Detect which cell encompasses the target text, then output its (X, Y) center coordinate. 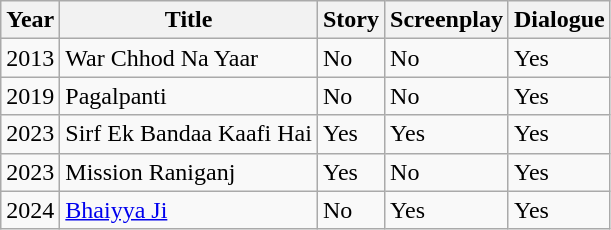
Dialogue (559, 20)
Screenplay (447, 20)
2024 (30, 210)
Mission Raniganj (189, 172)
Bhaiyya Ji (189, 210)
Year (30, 20)
War Chhod Na Yaar (189, 58)
2019 (30, 96)
Sirf Ek Bandaa Kaafi Hai (189, 134)
Story (350, 20)
Title (189, 20)
2013 (30, 58)
Pagalpanti (189, 96)
